Provide the (x, y) coordinate of the cell's center where the given text is located.  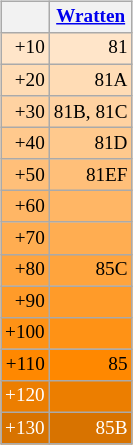
85 (90, 365)
+40 (26, 144)
+60 (26, 207)
81A (90, 80)
+30 (26, 112)
+100 (26, 333)
85C (90, 270)
81D (90, 144)
81B, 81C (90, 112)
+90 (26, 302)
+10 (26, 49)
81EF (90, 175)
+120 (26, 397)
+80 (26, 270)
+20 (26, 80)
+70 (26, 238)
85B (90, 428)
+110 (26, 365)
+50 (26, 175)
81 (90, 49)
+130 (26, 428)
Wratten (90, 17)
